Search for the cell housing the specified text and yield its [X, Y] center coordinate. 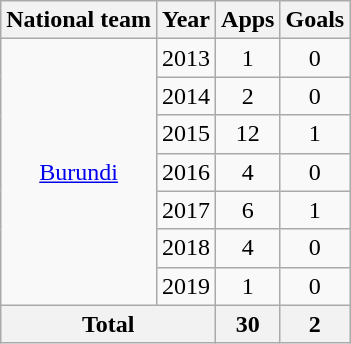
2018 [186, 248]
2016 [186, 172]
2013 [186, 58]
Burundi [79, 172]
6 [248, 210]
2014 [186, 96]
12 [248, 134]
30 [248, 324]
Total [108, 324]
2019 [186, 286]
Goals [315, 20]
2017 [186, 210]
Apps [248, 20]
National team [79, 20]
Year [186, 20]
2015 [186, 134]
